Provide the (x, y) coordinate of the cell's center where the given text is located.  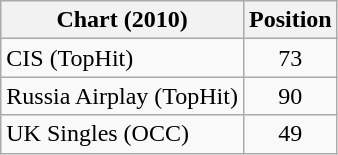
CIS (TopHit) (122, 58)
Position (290, 20)
73 (290, 58)
UK Singles (OCC) (122, 134)
90 (290, 96)
Russia Airplay (TopHit) (122, 96)
49 (290, 134)
Chart (2010) (122, 20)
